Determine the [x, y] coordinate at the center of the cell enclosing the given text.  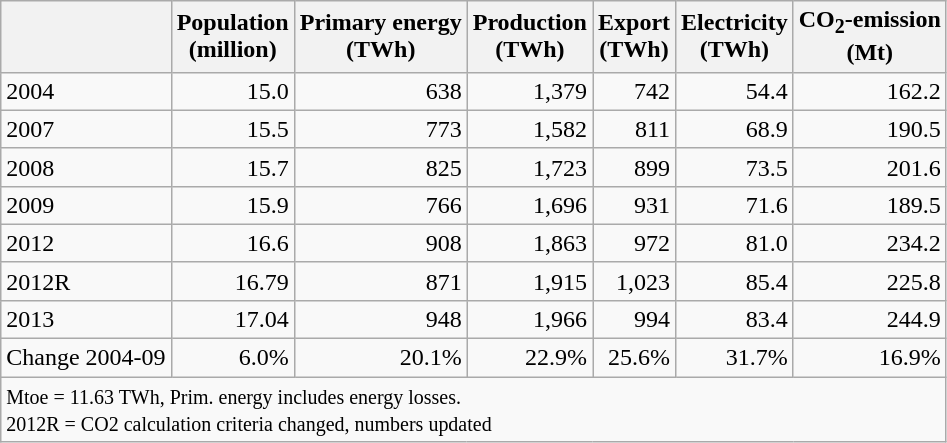
1,379 [530, 91]
2012R [86, 281]
766 [380, 205]
948 [380, 319]
73.5 [735, 167]
1,582 [530, 129]
2012 [86, 243]
Population(million) [232, 36]
994 [634, 319]
931 [634, 205]
638 [380, 91]
190.5 [870, 129]
31.7% [735, 358]
811 [634, 129]
2004 [86, 91]
83.4 [735, 319]
871 [380, 281]
201.6 [870, 167]
20.1% [380, 358]
2013 [86, 319]
825 [380, 167]
15.5 [232, 129]
2008 [86, 167]
16.9% [870, 358]
54.4 [735, 91]
1,723 [530, 167]
15.9 [232, 205]
Primary energy(TWh) [380, 36]
16.6 [232, 243]
81.0 [735, 243]
225.8 [870, 281]
162.2 [870, 91]
85.4 [735, 281]
1,696 [530, 205]
16.79 [232, 281]
773 [380, 129]
Production(TWh) [530, 36]
189.5 [870, 205]
742 [634, 91]
68.9 [735, 129]
899 [634, 167]
15.0 [232, 91]
234.2 [870, 243]
Mtoe = 11.63 TWh, Prim. energy includes energy losses.2012R = CO2 calculation criteria changed, numbers updated [474, 410]
71.6 [735, 205]
17.04 [232, 319]
1,863 [530, 243]
244.9 [870, 319]
6.0% [232, 358]
25.6% [634, 358]
1,915 [530, 281]
Export(TWh) [634, 36]
2007 [86, 129]
CO2-emission(Mt) [870, 36]
Change 2004-09 [86, 358]
1,966 [530, 319]
1,023 [634, 281]
22.9% [530, 358]
Electricity(TWh) [735, 36]
2009 [86, 205]
15.7 [232, 167]
908 [380, 243]
972 [634, 243]
